Identify which cell holds the provided text, then report its [x, y] central coordinate. 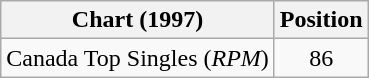
Position [321, 20]
86 [321, 58]
Chart (1997) [138, 20]
Canada Top Singles (RPM) [138, 58]
